Detect which cell encompasses the target text, then output its (X, Y) center coordinate. 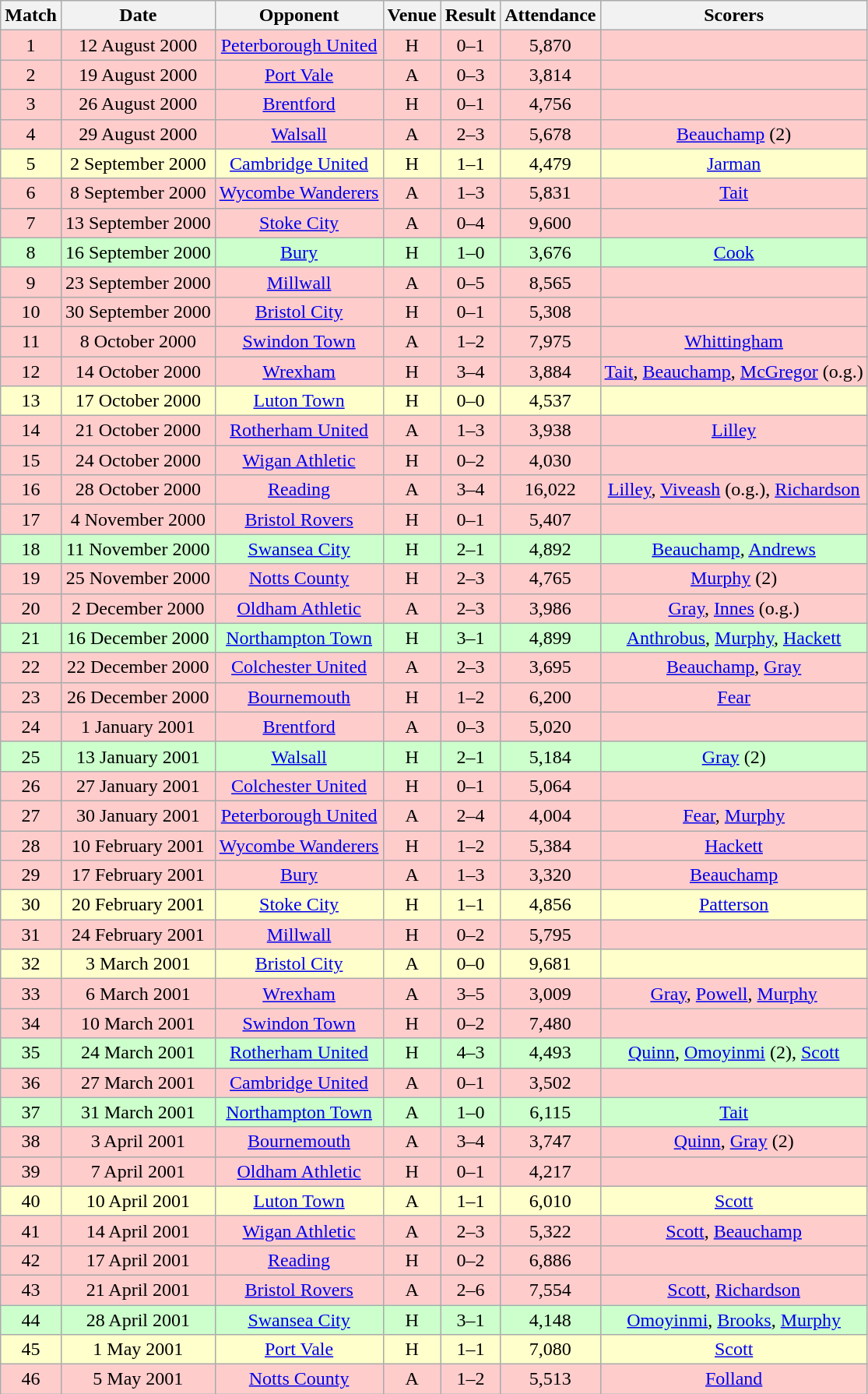
34 (31, 1023)
Quinn, Omoyinmi (2), Scott (733, 1053)
43 (31, 1290)
21 April 2001 (138, 1290)
1 January 2001 (138, 727)
Beauchamp (733, 875)
15 (31, 460)
8 (31, 252)
Gray (2) (733, 756)
5,064 (550, 786)
10 February 2001 (138, 845)
Quinn, Gray (2) (733, 1142)
13 (31, 401)
6 March 2001 (138, 994)
4,765 (550, 579)
7 (31, 223)
4 (31, 134)
Venue (412, 16)
24 (31, 727)
4 November 2000 (138, 519)
23 September 2000 (138, 282)
Gray, Powell, Murphy (733, 994)
17 (31, 519)
6,010 (550, 1201)
Whittingham (733, 341)
Result (470, 16)
Folland (733, 1379)
4,899 (550, 638)
38 (31, 1142)
Beauchamp, Gray (733, 667)
41 (31, 1230)
2 (31, 75)
16,022 (550, 490)
3,502 (550, 1082)
30 September 2000 (138, 312)
14 October 2000 (138, 371)
Date (138, 16)
4,217 (550, 1171)
3,747 (550, 1142)
0–4 (470, 223)
2–4 (470, 815)
6,115 (550, 1112)
5 (31, 164)
0–5 (470, 282)
Gray, Innes (o.g.) (733, 608)
12 August 2000 (138, 45)
28 (31, 845)
4,892 (550, 549)
1 (31, 45)
40 (31, 1201)
25 November 2000 (138, 579)
9,681 (550, 964)
Cook (733, 252)
31 (31, 935)
16 December 2000 (138, 638)
Tait, Beauchamp, McGregor (o.g.) (733, 371)
39 (31, 1171)
6 (31, 193)
42 (31, 1260)
9 (31, 282)
32 (31, 964)
6,200 (550, 697)
Match (31, 16)
5,184 (550, 756)
17 October 2000 (138, 401)
37 (31, 1112)
5,831 (550, 193)
26 December 2000 (138, 697)
27 (31, 815)
3 April 2001 (138, 1142)
3 March 2001 (138, 964)
4–3 (470, 1053)
24 October 2000 (138, 460)
Anthrobus, Murphy, Hackett (733, 638)
22 (31, 667)
26 (31, 786)
35 (31, 1053)
8,565 (550, 282)
17 April 2001 (138, 1260)
3–5 (470, 994)
4,148 (550, 1320)
30 January 2001 (138, 815)
3,009 (550, 994)
20 February 2001 (138, 905)
21 October 2000 (138, 431)
18 (31, 549)
3 (31, 104)
16 September 2000 (138, 252)
4,756 (550, 104)
Hackett (733, 845)
5,795 (550, 935)
11 (31, 341)
17 February 2001 (138, 875)
19 August 2000 (138, 75)
23 (31, 697)
Opponent (299, 16)
5,870 (550, 45)
Attendance (550, 16)
Scorers (733, 16)
Beauchamp (2) (733, 134)
3,986 (550, 608)
4,004 (550, 815)
11 November 2000 (138, 549)
16 (31, 490)
8 October 2000 (138, 341)
5,308 (550, 312)
10 March 2001 (138, 1023)
14 (31, 431)
3,814 (550, 75)
13 January 2001 (138, 756)
3,695 (550, 667)
12 (31, 371)
21 (31, 638)
3,676 (550, 252)
4,537 (550, 401)
29 August 2000 (138, 134)
Patterson (733, 905)
7,975 (550, 341)
5,322 (550, 1230)
1 May 2001 (138, 1350)
8 September 2000 (138, 193)
14 April 2001 (138, 1230)
10 (31, 312)
5,678 (550, 134)
24 February 2001 (138, 935)
29 (31, 875)
27 March 2001 (138, 1082)
2–6 (470, 1290)
Scott, Beauchamp (733, 1230)
7 April 2001 (138, 1171)
4,479 (550, 164)
3,320 (550, 875)
5,407 (550, 519)
46 (31, 1379)
7,554 (550, 1290)
Lilley, Viveash (o.g.), Richardson (733, 490)
Jarman (733, 164)
3,938 (550, 431)
5,513 (550, 1379)
30 (31, 905)
26 August 2000 (138, 104)
2 December 2000 (138, 608)
Beauchamp, Andrews (733, 549)
Omoyinmi, Brooks, Murphy (733, 1320)
4,856 (550, 905)
9,600 (550, 223)
24 March 2001 (138, 1053)
20 (31, 608)
36 (31, 1082)
4,493 (550, 1053)
Fear (733, 697)
2 September 2000 (138, 164)
7,480 (550, 1023)
13 September 2000 (138, 223)
6,886 (550, 1260)
28 October 2000 (138, 490)
22 December 2000 (138, 667)
4,030 (550, 460)
44 (31, 1320)
25 (31, 756)
5,020 (550, 727)
5 May 2001 (138, 1379)
5,384 (550, 845)
45 (31, 1350)
Murphy (2) (733, 579)
19 (31, 579)
Scott, Richardson (733, 1290)
27 January 2001 (138, 786)
33 (31, 994)
Fear, Murphy (733, 815)
31 March 2001 (138, 1112)
10 April 2001 (138, 1201)
3,884 (550, 371)
7,080 (550, 1350)
Lilley (733, 431)
28 April 2001 (138, 1320)
